Detect which cell encompasses the target text, then output its (X, Y) center coordinate. 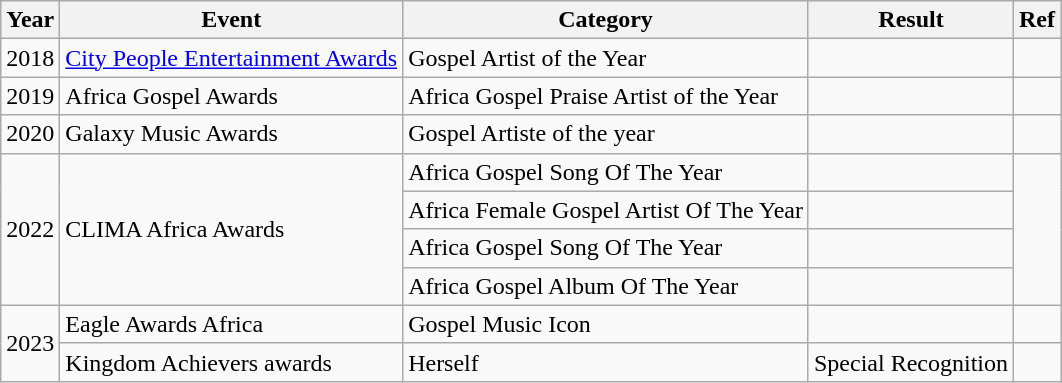
Year (30, 20)
Result (910, 20)
Herself (606, 362)
2022 (30, 229)
Event (232, 20)
Africa Gospel Album Of The Year (606, 286)
Gospel Artiste of the year (606, 134)
Gospel Music Icon (606, 324)
2020 (30, 134)
Special Recognition (910, 362)
CLIMA Africa Awards (232, 229)
2018 (30, 58)
2019 (30, 96)
Gospel Artist of the Year (606, 58)
Africa Gospel Praise Artist of the Year (606, 96)
Africa Gospel Awards (232, 96)
Galaxy Music Awards (232, 134)
Category (606, 20)
City People Entertainment Awards (232, 58)
2023 (30, 343)
Africa Female Gospel Artist Of The Year (606, 210)
Ref (1038, 20)
Kingdom Achievers awards (232, 362)
Eagle Awards Africa (232, 324)
